Extract the (X, Y) coordinate from the center of the cell holding the provided text.  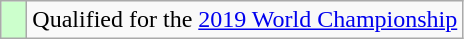
Qualified for the 2019 World Championship (245, 20)
